For the text-containing cell, return its midpoint in (X, Y) coordinate format. 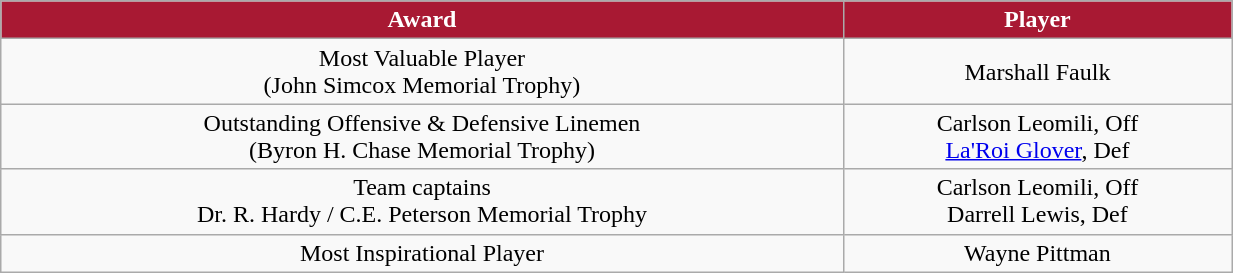
Team captainsDr. R. Hardy / C.E. Peterson Memorial Trophy (422, 202)
Wayne Pittman (1037, 253)
Marshall Faulk (1037, 72)
Player (1037, 20)
Carlson Leomili, OffDarrell Lewis, Def (1037, 202)
Award (422, 20)
Outstanding Offensive & Defensive Linemen(Byron H. Chase Memorial Trophy) (422, 136)
Most Inspirational Player (422, 253)
Most Valuable Player(John Simcox Memorial Trophy) (422, 72)
Carlson Leomili, OffLa'Roi Glover, Def (1037, 136)
